Locate the cell with the specified text and output its [X, Y] center coordinate. 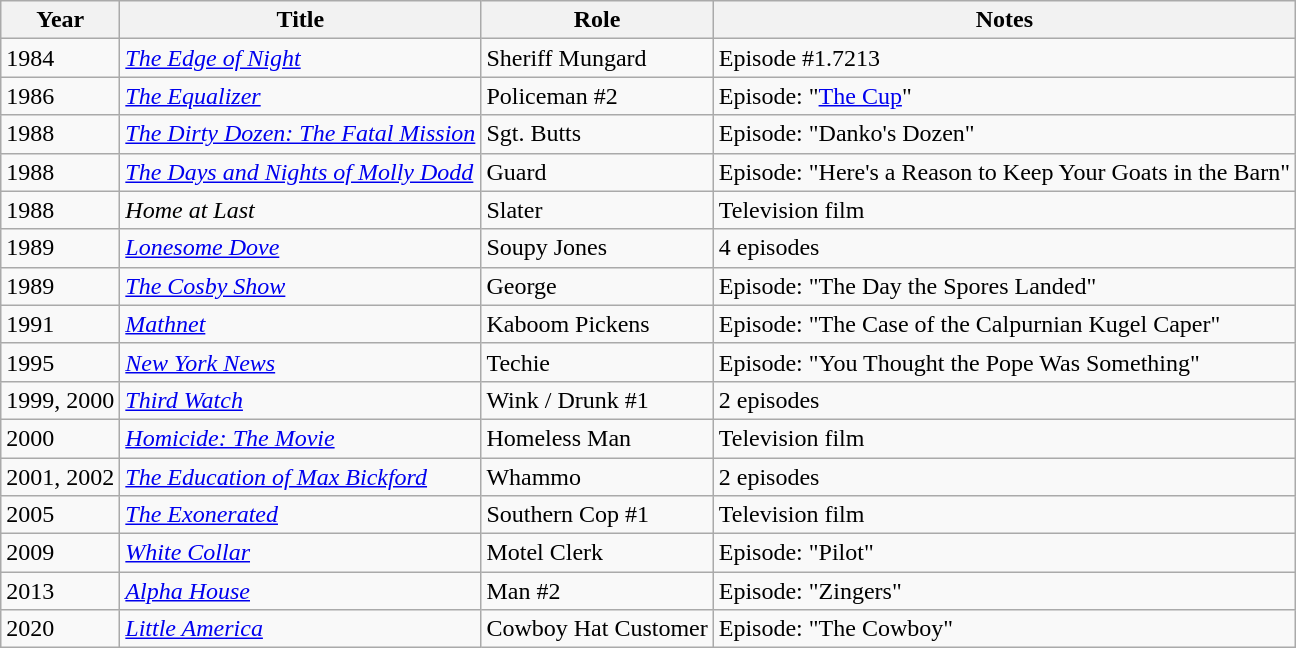
Sgt. Butts [597, 134]
Episode: "The Cup" [1004, 96]
4 episodes [1004, 248]
2001, 2002 [60, 477]
Techie [597, 362]
Episode: "Here's a Reason to Keep Your Goats in the Barn" [1004, 172]
2013 [60, 591]
Episode: "The Day the Spores Landed" [1004, 286]
Motel Clerk [597, 553]
Little America [300, 629]
Episode: "You Thought the Pope Was Something" [1004, 362]
Episode #1.7213 [1004, 58]
Kaboom Pickens [597, 324]
2000 [60, 438]
George [597, 286]
Notes [1004, 20]
Title [300, 20]
Episode: "The Case of the Calpurnian Kugel Caper" [1004, 324]
2005 [60, 515]
Mathnet [300, 324]
1995 [60, 362]
The Exonerated [300, 515]
The Edge of Night [300, 58]
Third Watch [300, 400]
The Days and Nights of Molly Dodd [300, 172]
Wink / Drunk #1 [597, 400]
White Collar [300, 553]
Soupy Jones [597, 248]
1986 [60, 96]
2020 [60, 629]
Lonesome Dove [300, 248]
2009 [60, 553]
The Cosby Show [300, 286]
The Dirty Dozen: The Fatal Mission [300, 134]
Episode: "Danko's Dozen" [1004, 134]
Alpha House [300, 591]
Slater [597, 210]
New York News [300, 362]
Homicide: The Movie [300, 438]
The Education of Max Bickford [300, 477]
Homeless Man [597, 438]
Guard [597, 172]
Home at Last [300, 210]
Year [60, 20]
Sheriff Mungard [597, 58]
1991 [60, 324]
Role [597, 20]
Man #2 [597, 591]
Southern Cop #1 [597, 515]
Episode: "Pilot" [1004, 553]
Episode: "The Cowboy" [1004, 629]
Cowboy Hat Customer [597, 629]
1984 [60, 58]
Whammo [597, 477]
Policeman #2 [597, 96]
1999, 2000 [60, 400]
The Equalizer [300, 96]
Episode: "Zingers" [1004, 591]
